Locate the cell with the specified text and output its (x, y) center coordinate. 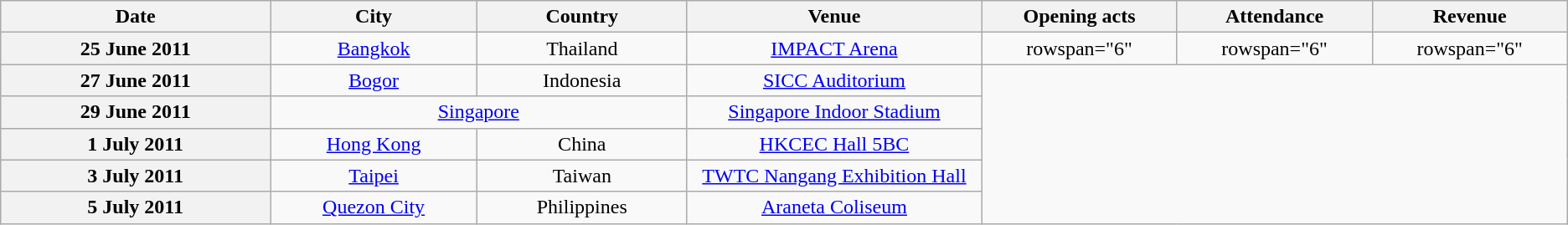
Singapore (479, 112)
Singapore Indoor Stadium (834, 112)
Venue (834, 17)
Country (582, 17)
5 July 2011 (136, 207)
Philippines (582, 207)
IMPACT Arena (834, 49)
HKCEC Hall 5BC (834, 144)
Date (136, 17)
Taiwan (582, 176)
Araneta Coliseum (834, 207)
TWTC Nangang Exhibition Hall (834, 176)
China (582, 144)
3 July 2011 (136, 176)
1 July 2011 (136, 144)
27 June 2011 (136, 80)
Hong Kong (374, 144)
Attendance (1275, 17)
25 June 2011 (136, 49)
Revenue (1469, 17)
Thailand (582, 49)
Taipei (374, 176)
Bogor (374, 80)
City (374, 17)
Quezon City (374, 207)
Indonesia (582, 80)
Opening acts (1079, 17)
Bangkok (374, 49)
29 June 2011 (136, 112)
SICC Auditorium (834, 80)
